Output the (x, y) coordinate of the center of the cell containing the given text.  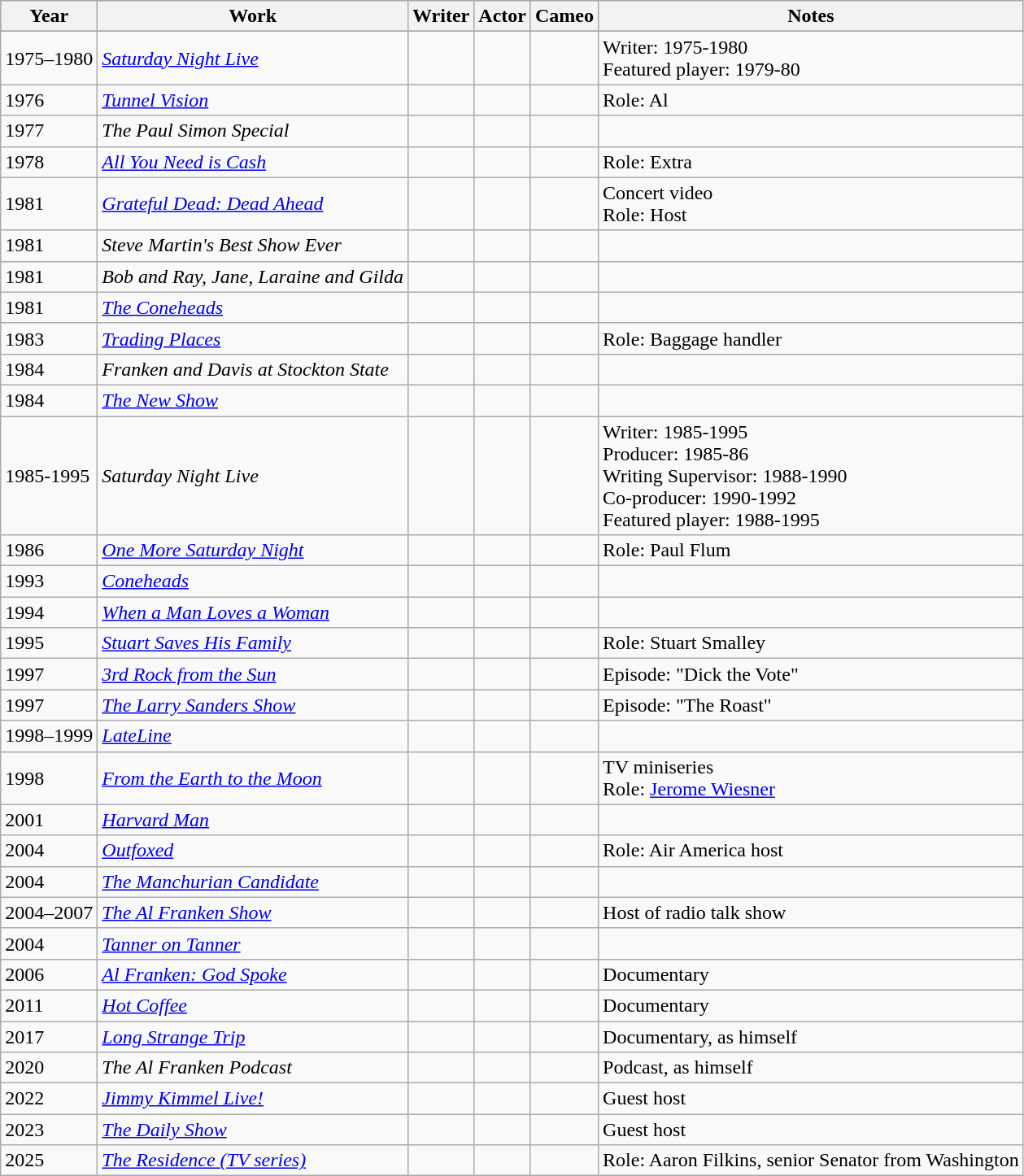
2006 (49, 974)
2020 (49, 1068)
The Daily Show (253, 1130)
1985-1995 (49, 476)
2022 (49, 1099)
Actor (503, 16)
2001 (49, 820)
Long Strange Trip (253, 1037)
Writer (441, 16)
TV miniseriesRole: Jerome Wiesner (812, 777)
Hot Coffee (253, 1005)
Steve Martin's Best Show Ever (253, 246)
Bob and Ray, Jane, Laraine and Gilda (253, 277)
2025 (49, 1161)
1994 (49, 612)
The Coneheads (253, 307)
Al Franken: God Spoke (253, 974)
Concert videoRole: Host (812, 203)
1998 (49, 777)
1983 (49, 338)
Role: Baggage handler (812, 338)
Role: Extra (812, 162)
The New Show (253, 400)
From the Earth to the Moon (253, 777)
2017 (49, 1037)
All You Need is Cash (253, 162)
1975–1980 (49, 59)
The Larry Sanders Show (253, 705)
Harvard Man (253, 820)
Documentary, as himself (812, 1037)
The Paul Simon Special (253, 131)
One More Saturday Night (253, 551)
1978 (49, 162)
1998–1999 (49, 736)
Role: Air America host (812, 851)
1993 (49, 581)
1986 (49, 551)
Notes (812, 16)
Trading Places (253, 338)
Tunnel Vision (253, 100)
Episode: "Dick the Vote" (812, 674)
Work (253, 16)
Role: Stuart Smalley (812, 643)
Role: Al (812, 100)
Coneheads (253, 581)
Episode: "The Roast" (812, 705)
When a Man Loves a Woman (253, 612)
Franken and Davis at Stockton State (253, 369)
Tanner on Tanner (253, 943)
1976 (49, 100)
Grateful Dead: Dead Ahead (253, 203)
Stuart Saves His Family (253, 643)
Jimmy Kimmel Live! (253, 1099)
The Al Franken Show (253, 912)
2023 (49, 1130)
Host of radio talk show (812, 912)
Year (49, 16)
Outfoxed (253, 851)
1995 (49, 643)
Writer: 1975-1980Featured player: 1979-80 (812, 59)
Role: Paul Flum (812, 551)
Cameo (564, 16)
1977 (49, 131)
Writer: 1985-1995Producer: 1985-86Writing Supervisor: 1988-1990Co-producer: 1990-1992Featured player: 1988-1995 (812, 476)
The Residence (TV series) (253, 1161)
Role: Aaron Filkins, senior Senator from Washington (812, 1161)
2004–2007 (49, 912)
The Manchurian Candidate (253, 882)
The Al Franken Podcast (253, 1068)
Podcast, as himself (812, 1068)
3rd Rock from the Sun (253, 674)
2011 (49, 1005)
LateLine (253, 736)
